Output the [X, Y] coordinate of the center of the cell containing the given text.  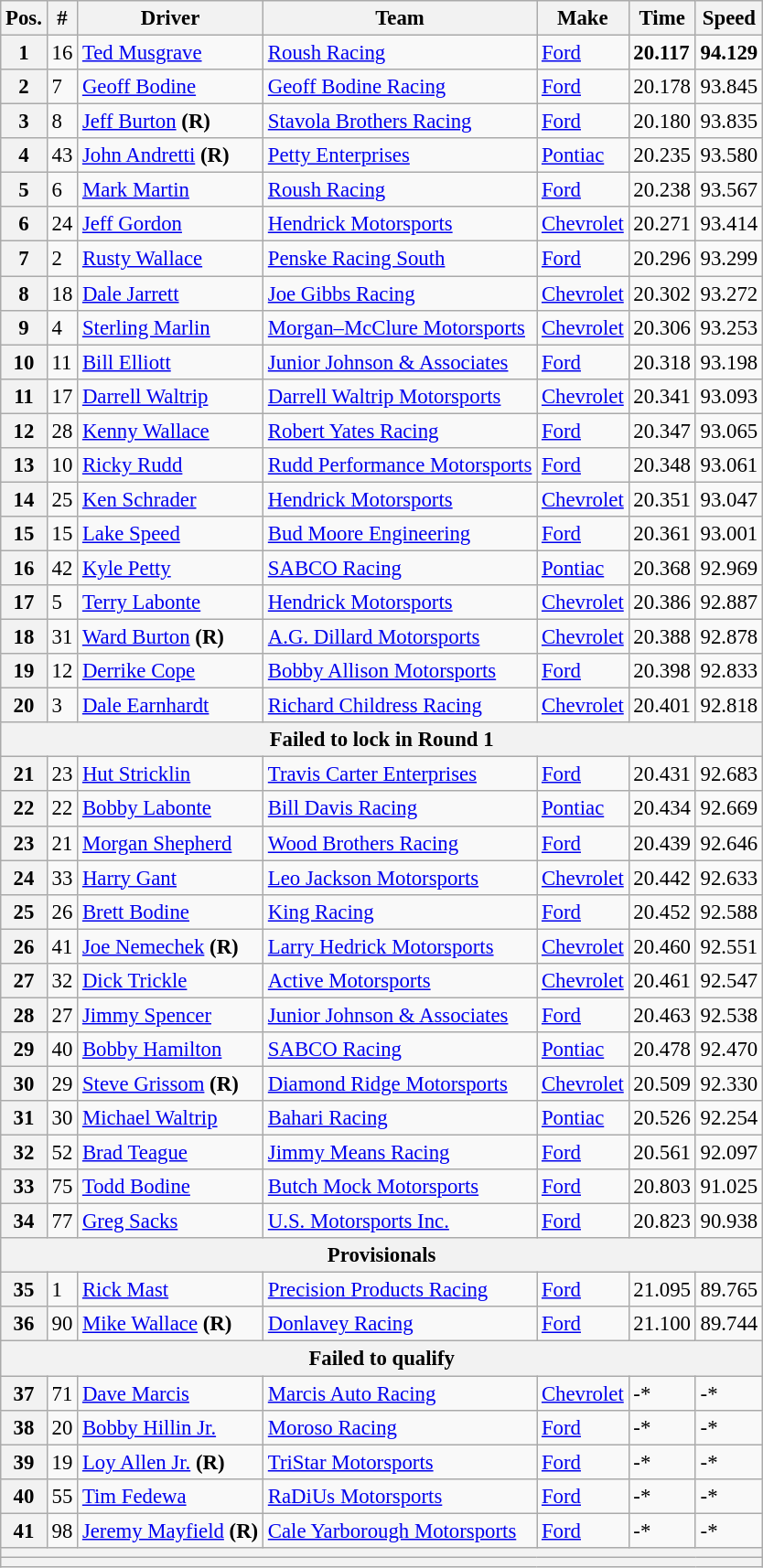
94.129 [728, 53]
Active Motorsports [401, 981]
93.065 [728, 431]
20.463 [662, 1015]
93.061 [728, 465]
Ted Musgrave [170, 53]
93.047 [728, 499]
20.341 [662, 396]
Rudd Performance Motorsports [401, 465]
Richard Childress Racing [401, 706]
Ward Burton (R) [170, 637]
Marcis Auto Racing [401, 1393]
Jeremy Mayfield (R) [170, 1531]
35 [24, 1290]
38 [24, 1427]
Dale Jarrett [170, 293]
Stavola Brothers Racing [401, 122]
20.361 [662, 534]
20.526 [662, 1118]
92.097 [728, 1153]
Precision Products Racing [401, 1290]
Dave Marcis [170, 1393]
92.887 [728, 603]
89.765 [728, 1290]
92.538 [728, 1015]
Steve Grissom (R) [170, 1083]
RaDiUs Motorsports [401, 1496]
Brett Bodine [170, 912]
92.646 [728, 843]
92.588 [728, 912]
Travis Carter Enterprises [401, 774]
Darrell Waltrip [170, 396]
Harry Gant [170, 878]
93.198 [728, 362]
20.434 [662, 809]
20.306 [662, 327]
A.G. Dillard Motorsports [401, 637]
98 [62, 1531]
Petty Enterprises [401, 155]
20.351 [662, 499]
Speed [728, 18]
Joe Nemechek (R) [170, 946]
Penske Racing South [401, 259]
Kenny Wallace [170, 431]
92.547 [728, 981]
20.238 [662, 190]
20.386 [662, 603]
Pos. [24, 18]
20.509 [662, 1083]
Mike Wallace (R) [170, 1325]
Robert Yates Racing [401, 431]
Failed to lock in Round 1 [382, 740]
# [62, 18]
92.330 [728, 1083]
Geoff Bodine Racing [401, 87]
20.431 [662, 774]
37 [24, 1393]
92.683 [728, 774]
93.001 [728, 534]
Time [662, 18]
Dale Earnhardt [170, 706]
Greg Sacks [170, 1221]
Bobby Allison Motorsports [401, 671]
Larry Hedrick Motorsports [401, 946]
Bahari Racing [401, 1118]
Donlavey Racing [401, 1325]
14 [24, 499]
Sterling Marlin [170, 327]
20.401 [662, 706]
91.025 [728, 1187]
20.347 [662, 431]
20.442 [662, 878]
92.551 [728, 946]
20.460 [662, 946]
20.271 [662, 224]
92.669 [728, 809]
20.296 [662, 259]
20.478 [662, 1050]
92.969 [728, 568]
93.835 [728, 122]
20.178 [662, 87]
20.180 [662, 122]
Provisionals [382, 1255]
Tim Fedewa [170, 1496]
93.272 [728, 293]
Make [583, 18]
90 [62, 1325]
Jimmy Spencer [170, 1015]
Hut Stricklin [170, 774]
Todd Bodine [170, 1187]
U.S. Motorsports Inc. [401, 1221]
20.398 [662, 671]
Darrell Waltrip Motorsports [401, 396]
Bobby Hamilton [170, 1050]
Joe Gibbs Racing [401, 293]
20.561 [662, 1153]
Leo Jackson Motorsports [401, 878]
20.439 [662, 843]
93.580 [728, 155]
Ken Schrader [170, 499]
Bill Elliott [170, 362]
20.388 [662, 637]
92.878 [728, 637]
92.818 [728, 706]
Kyle Petty [170, 568]
92.833 [728, 671]
Jeff Burton (R) [170, 122]
Bobby Labonte [170, 809]
20.823 [662, 1221]
Michael Waltrip [170, 1118]
Bobby Hillin Jr. [170, 1427]
Morgan–McClure Motorsports [401, 327]
93.299 [728, 259]
20.117 [662, 53]
Rick Mast [170, 1290]
92.470 [728, 1050]
90.938 [728, 1221]
9 [24, 327]
Butch Mock Motorsports [401, 1187]
Bill Davis Racing [401, 809]
21.100 [662, 1325]
Jeff Gordon [170, 224]
King Racing [401, 912]
Cale Yarborough Motorsports [401, 1531]
Ricky Rudd [170, 465]
Loy Allen Jr. (R) [170, 1462]
Geoff Bodine [170, 87]
93.845 [728, 87]
75 [62, 1187]
Brad Teague [170, 1153]
20.318 [662, 362]
77 [62, 1221]
Terry Labonte [170, 603]
55 [62, 1496]
Derrike Cope [170, 671]
Bud Moore Engineering [401, 534]
Rusty Wallace [170, 259]
21.095 [662, 1290]
20.452 [662, 912]
Jimmy Means Racing [401, 1153]
Diamond Ridge Motorsports [401, 1083]
Failed to qualify [382, 1359]
92.633 [728, 878]
42 [62, 568]
Morgan Shepherd [170, 843]
93.253 [728, 327]
20.368 [662, 568]
Dick Trickle [170, 981]
20.348 [662, 465]
43 [62, 155]
89.744 [728, 1325]
93.567 [728, 190]
John Andretti (R) [170, 155]
Team [401, 18]
93.414 [728, 224]
20.803 [662, 1187]
TriStar Motorsports [401, 1462]
92.254 [728, 1118]
20.302 [662, 293]
71 [62, 1393]
93.093 [728, 396]
Lake Speed [170, 534]
34 [24, 1221]
Wood Brothers Racing [401, 843]
20.461 [662, 981]
Moroso Racing [401, 1427]
52 [62, 1153]
39 [24, 1462]
Driver [170, 18]
36 [24, 1325]
Mark Martin [170, 190]
13 [24, 465]
20.235 [662, 155]
